Capture the cell that displays the provided text and extract its [X, Y] central coordinate. 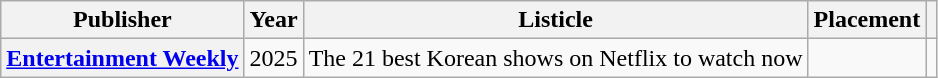
Listicle [556, 20]
2025 [274, 58]
Entertainment Weekly [122, 58]
Year [274, 20]
The 21 best Korean shows on Netflix to watch now [556, 58]
Publisher [122, 20]
Placement [867, 20]
